Determine the [X, Y] coordinate at the center of the cell enclosing the given text.  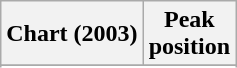
Chart (2003) [72, 34]
Peakposition [189, 34]
